Locate the cell with the specified text and output its [X, Y] center coordinate. 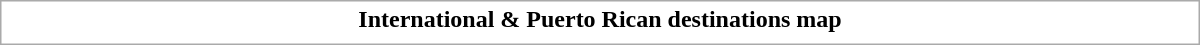
International & Puerto Rican destinations map [600, 19]
